Return the [x, y] coordinate for the center point of the cell that contains the specified text.  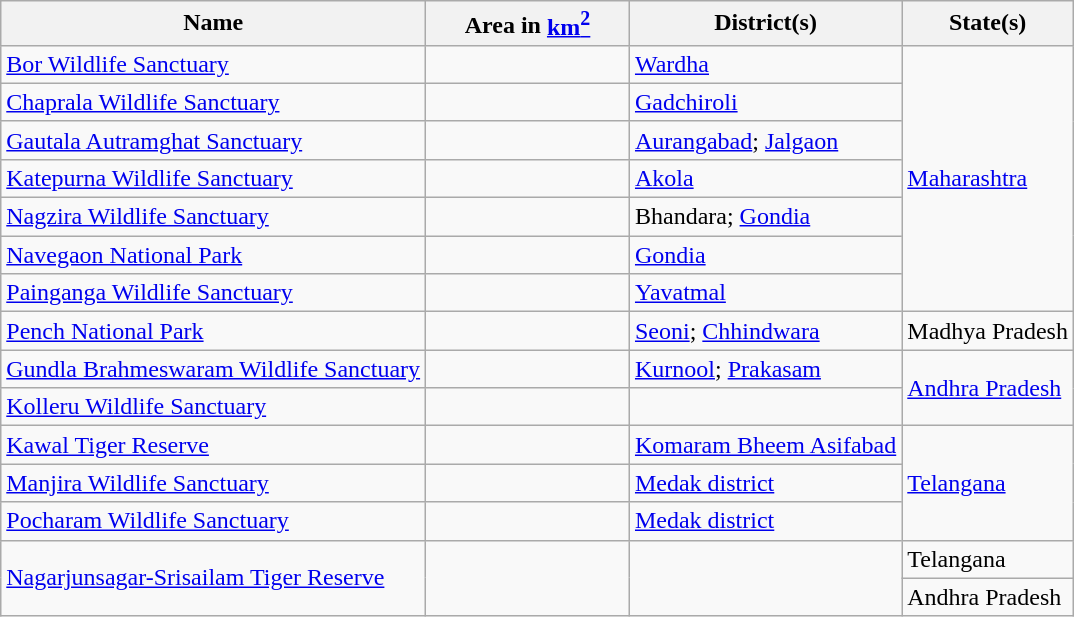
Kolleru Wildlife Sanctuary [214, 407]
Gadchiroli [765, 102]
District(s) [765, 24]
Area in km2 [528, 24]
Chaprala Wildlife Sanctuary [214, 102]
State(s) [988, 24]
Pocharam Wildlife Sanctuary [214, 521]
Navegaon National Park [214, 255]
Nagarjunsagar-Srisailam Tiger Reserve [214, 578]
Nagzira Wildlife Sanctuary [214, 217]
Kurnool; Prakasam [765, 369]
Name [214, 24]
Madhya Pradesh [988, 331]
Wardha [765, 64]
Pench National Park [214, 331]
Kawal Tiger Reserve [214, 445]
Painganga Wildlife Sanctuary [214, 293]
Katepurna Wildlife Sanctuary [214, 178]
Gautala Autramghat Sanctuary [214, 140]
Seoni; Chhindwara [765, 331]
Gundla Brahmeswaram Wildlife Sanctuary [214, 369]
Yavatmal [765, 293]
Bhandara; Gondia [765, 217]
Bor Wildlife Sanctuary [214, 64]
Komaram Bheem Asifabad [765, 445]
Aurangabad; Jalgaon [765, 140]
Manjira Wildlife Sanctuary [214, 483]
Maharashtra [988, 178]
Gondia [765, 255]
Akola [765, 178]
